Return (x, y) of the center of cell containing provided text 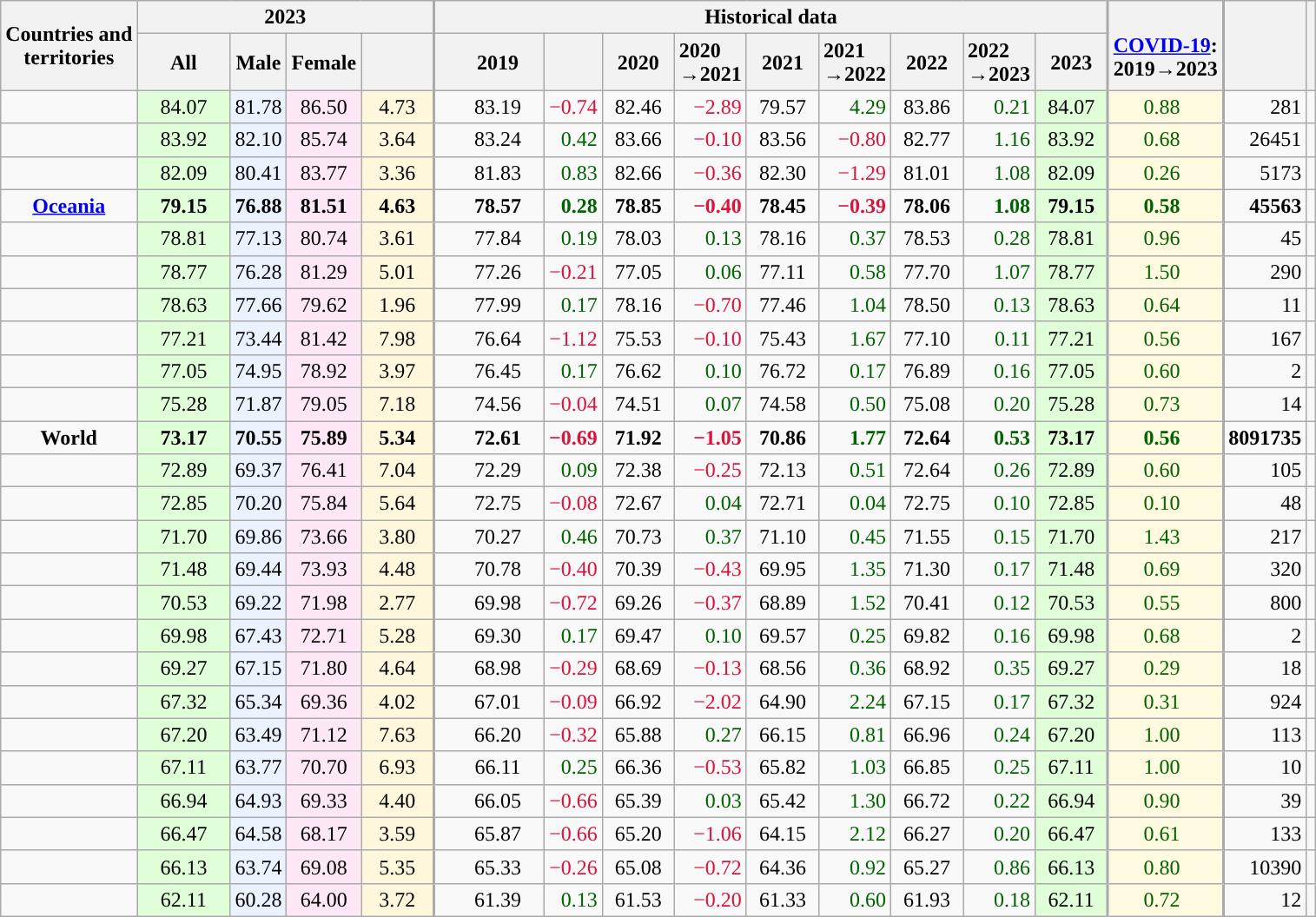
61.53 (638, 900)
77.11 (782, 272)
167 (1265, 338)
71.30 (928, 570)
65.20 (638, 834)
64.93 (259, 801)
79.05 (324, 404)
74.51 (638, 404)
2021 (782, 63)
78.53 (928, 239)
81.42 (324, 338)
All (184, 63)
81.83 (488, 173)
82.10 (259, 140)
4.63 (398, 206)
0.29 (1166, 669)
1.30 (855, 801)
3.80 (398, 537)
70.27 (488, 537)
65.34 (259, 702)
105 (1265, 471)
281 (1265, 107)
0.92 (855, 867)
0.96 (1166, 239)
0.90 (1166, 801)
2.12 (855, 834)
0.86 (999, 867)
78.92 (324, 371)
10 (1265, 768)
−1.29 (855, 173)
4.64 (398, 669)
68.69 (638, 669)
68.17 (324, 834)
66.20 (488, 735)
4.29 (855, 107)
−0.26 (573, 867)
−0.74 (573, 107)
66.05 (488, 801)
75.53 (638, 338)
81.29 (324, 272)
70.73 (638, 537)
83.56 (782, 140)
70.41 (928, 603)
11 (1265, 305)
64.15 (782, 834)
4.02 (398, 702)
−0.20 (711, 900)
3.59 (398, 834)
0.61 (1166, 834)
7.04 (398, 471)
82.46 (638, 107)
86.50 (324, 107)
3.64 (398, 140)
0.73 (1166, 404)
−0.70 (711, 305)
4.40 (398, 801)
7.63 (398, 735)
7.98 (398, 338)
217 (1265, 537)
0.72 (1166, 900)
0.19 (573, 239)
−0.53 (711, 768)
60.28 (259, 900)
76.62 (638, 371)
77.70 (928, 272)
69.44 (259, 570)
8091735 (1265, 437)
World (69, 437)
80.74 (324, 239)
Male (259, 63)
68.98 (488, 669)
0.46 (573, 537)
81.01 (928, 173)
0.42 (573, 140)
−0.43 (711, 570)
18 (1265, 669)
61.93 (928, 900)
77.84 (488, 239)
77.10 (928, 338)
70.86 (782, 437)
74.95 (259, 371)
75.08 (928, 404)
2019 (488, 63)
1.50 (1166, 272)
2021→2022 (855, 63)
69.08 (324, 867)
−0.36 (711, 173)
76.45 (488, 371)
0.35 (999, 669)
1.43 (1166, 537)
0.88 (1166, 107)
76.64 (488, 338)
69.82 (928, 636)
45 (1265, 239)
77.66 (259, 305)
4.48 (398, 570)
1.96 (398, 305)
3.97 (398, 371)
0.81 (855, 735)
0.22 (999, 801)
1.52 (855, 603)
39 (1265, 801)
−0.80 (855, 140)
−0.39 (855, 206)
Oceania (69, 206)
70.55 (259, 437)
63.77 (259, 768)
66.85 (928, 768)
83.77 (324, 173)
65.88 (638, 735)
69.22 (259, 603)
0.11 (999, 338)
−0.08 (573, 504)
133 (1265, 834)
5173 (1265, 173)
68.92 (928, 669)
0.83 (573, 173)
65.82 (782, 768)
78.06 (928, 206)
61.39 (488, 900)
64.36 (782, 867)
1.07 (999, 272)
−0.13 (711, 669)
71.12 (324, 735)
800 (1265, 603)
290 (1265, 272)
72.13 (782, 471)
0.27 (711, 735)
70.78 (488, 570)
1.67 (855, 338)
66.72 (928, 801)
3.72 (398, 900)
2.24 (855, 702)
61.33 (782, 900)
64.00 (324, 900)
COVID-19:2019→2023 (1166, 45)
0.31 (1166, 702)
69.37 (259, 471)
1.35 (855, 570)
65.87 (488, 834)
65.27 (928, 867)
72.38 (638, 471)
14 (1265, 404)
0.51 (855, 471)
82.30 (782, 173)
77.46 (782, 305)
71.98 (324, 603)
5.28 (398, 636)
10390 (1265, 867)
64.58 (259, 834)
67.43 (259, 636)
70.39 (638, 570)
924 (1265, 702)
5.35 (398, 867)
Female (324, 63)
−0.29 (573, 669)
0.53 (999, 437)
71.80 (324, 669)
5.64 (398, 504)
75.43 (782, 338)
1.16 (999, 140)
45563 (1265, 206)
76.28 (259, 272)
−1.06 (711, 834)
76.72 (782, 371)
64.90 (782, 702)
77.13 (259, 239)
65.33 (488, 867)
66.36 (638, 768)
68.89 (782, 603)
5.01 (398, 272)
48 (1265, 504)
71.92 (638, 437)
−1.12 (573, 338)
0.80 (1166, 867)
75.89 (324, 437)
2.77 (398, 603)
81.51 (324, 206)
−0.09 (573, 702)
79.57 (782, 107)
0.12 (999, 603)
Historical data (770, 17)
−1.05 (711, 437)
77.99 (488, 305)
63.49 (259, 735)
−2.02 (711, 702)
0.69 (1166, 570)
82.66 (638, 173)
74.56 (488, 404)
−0.37 (711, 603)
1.03 (855, 768)
−0.69 (573, 437)
5.34 (398, 437)
80.41 (259, 173)
0.03 (711, 801)
78.45 (782, 206)
2020→2021 (711, 63)
0.45 (855, 537)
76.88 (259, 206)
0.18 (999, 900)
70.20 (259, 504)
78.57 (488, 206)
83.24 (488, 140)
69.57 (782, 636)
−0.04 (573, 404)
3.36 (398, 173)
0.07 (711, 404)
83.19 (488, 107)
7.18 (398, 404)
69.30 (488, 636)
2022 (928, 63)
65.08 (638, 867)
1.77 (855, 437)
−0.25 (711, 471)
66.96 (928, 735)
69.47 (638, 636)
81.78 (259, 107)
72.67 (638, 504)
0.06 (711, 272)
1.04 (855, 305)
76.89 (928, 371)
72.29 (488, 471)
69.36 (324, 702)
4.73 (398, 107)
66.15 (782, 735)
76.41 (324, 471)
69.95 (782, 570)
0.24 (999, 735)
0.21 (999, 107)
72.61 (488, 437)
0.50 (855, 404)
65.39 (638, 801)
68.56 (782, 669)
85.74 (324, 140)
71.10 (782, 537)
6.93 (398, 768)
66.27 (928, 834)
−0.21 (573, 272)
70.70 (324, 768)
79.62 (324, 305)
63.74 (259, 867)
69.26 (638, 603)
71.55 (928, 537)
2022→2023 (999, 63)
78.85 (638, 206)
69.33 (324, 801)
77.26 (488, 272)
69.86 (259, 537)
73.93 (324, 570)
113 (1265, 735)
0.15 (999, 537)
71.87 (259, 404)
−2.89 (711, 107)
78.50 (928, 305)
−0.32 (573, 735)
320 (1265, 570)
73.44 (259, 338)
78.03 (638, 239)
Countries andterritories (69, 45)
3.61 (398, 239)
12 (1265, 900)
83.66 (638, 140)
0.36 (855, 669)
83.86 (928, 107)
73.66 (324, 537)
65.42 (782, 801)
74.58 (782, 404)
82.77 (928, 140)
0.64 (1166, 305)
67.01 (488, 702)
75.84 (324, 504)
26451 (1265, 140)
0.09 (573, 471)
66.92 (638, 702)
0.55 (1166, 603)
66.11 (488, 768)
2020 (638, 63)
